Detect which cell encompasses the target text, then output its [x, y] center coordinate. 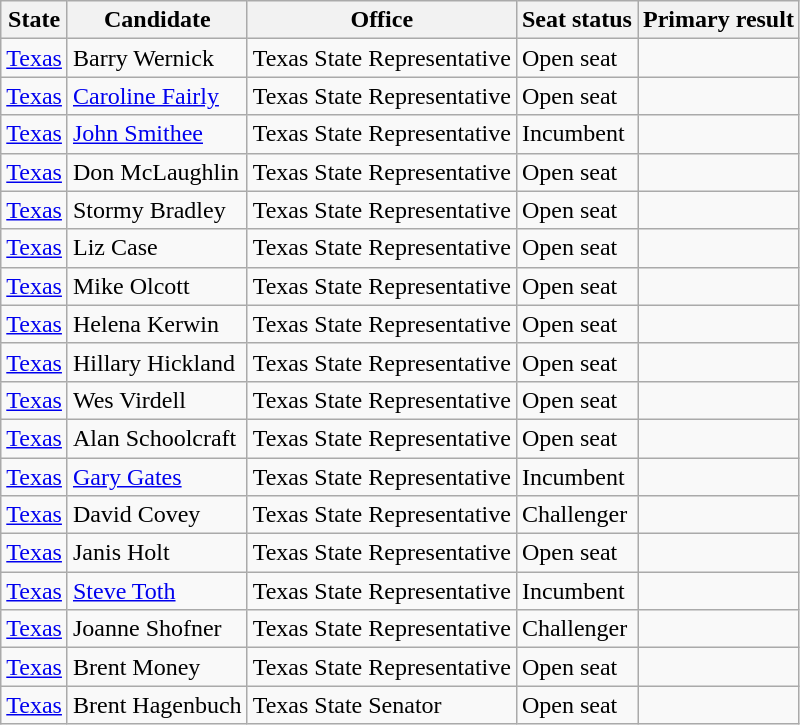
Texas State Senator [382, 705]
Janis Holt [157, 553]
Helena Kerwin [157, 324]
Liz Case [157, 248]
Seat status [576, 20]
Office [382, 20]
Steve Toth [157, 591]
Hillary Hickland [157, 362]
Barry Wernick [157, 58]
Mike Olcott [157, 286]
Brent Money [157, 667]
Caroline Fairly [157, 96]
Joanne Shofner [157, 629]
Gary Gates [157, 477]
Alan Schoolcraft [157, 438]
Don McLaughlin [157, 172]
Primary result [719, 20]
David Covey [157, 515]
Stormy Bradley [157, 210]
Candidate [157, 20]
Wes Virdell [157, 400]
State [34, 20]
Brent Hagenbuch [157, 705]
John Smithee [157, 134]
